Extract the (X, Y) coordinate from the center of the cell holding the provided text.  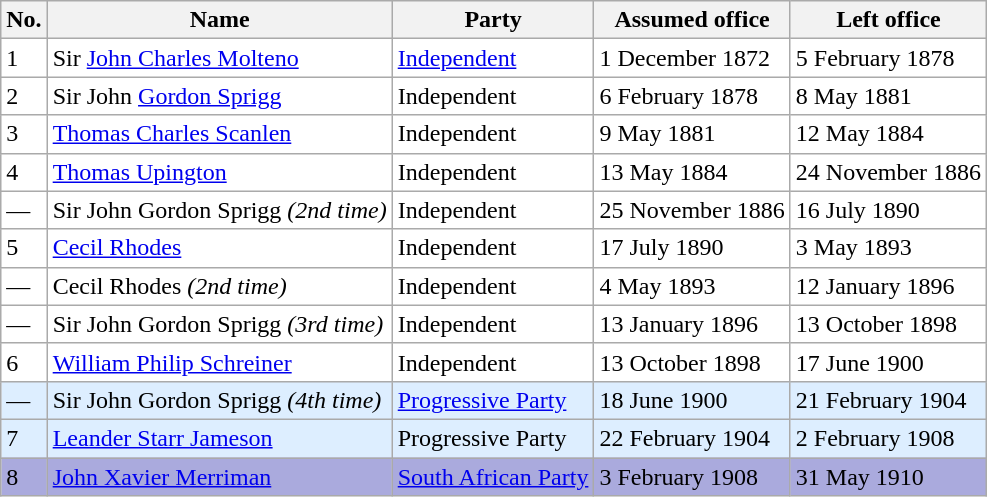
4 May 1893 (692, 286)
12 January 1896 (888, 286)
1 December 1872 (692, 58)
2 (24, 96)
William Philip Schreiner (220, 362)
5 February 1878 (888, 58)
Left office (888, 20)
Cecil Rhodes (2nd time) (220, 286)
Thomas Charles Scanlen (220, 134)
2 February 1908 (888, 438)
Thomas Upington (220, 172)
4 (24, 172)
5 (24, 248)
7 (24, 438)
6 (24, 362)
8 (24, 477)
Sir John Gordon Sprigg (2nd time) (220, 210)
21 February 1904 (888, 400)
25 November 1886 (692, 210)
17 June 1900 (888, 362)
13 May 1884 (692, 172)
3 (24, 134)
8 May 1881 (888, 96)
Sir John Charles Molteno (220, 58)
12 May 1884 (888, 134)
John Xavier Merriman (220, 477)
17 July 1890 (692, 248)
Name (220, 20)
22 February 1904 (692, 438)
3 February 1908 (692, 477)
1 (24, 58)
Cecil Rhodes (220, 248)
3 May 1893 (888, 248)
31 May 1910 (888, 477)
9 May 1881 (692, 134)
Leander Starr Jameson (220, 438)
18 June 1900 (692, 400)
No. (24, 20)
Assumed office (692, 20)
6 February 1878 (692, 96)
24 November 1886 (888, 172)
13 January 1896 (692, 324)
Sir John Gordon Sprigg (4th time) (220, 400)
Sir John Gordon Sprigg (3rd time) (220, 324)
16 July 1890 (888, 210)
South African Party (493, 477)
Party (493, 20)
Sir John Gordon Sprigg (220, 96)
